Output the [X, Y] coordinate of the center of the cell containing the given text.  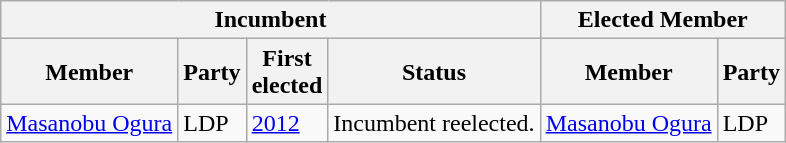
Incumbent [270, 20]
2012 [287, 123]
Elected Member [662, 20]
Incumbent reelected. [434, 123]
Firstelected [287, 72]
Status [434, 72]
